Scan for the cell matching the given text and deliver its [x, y] coordinate at center. 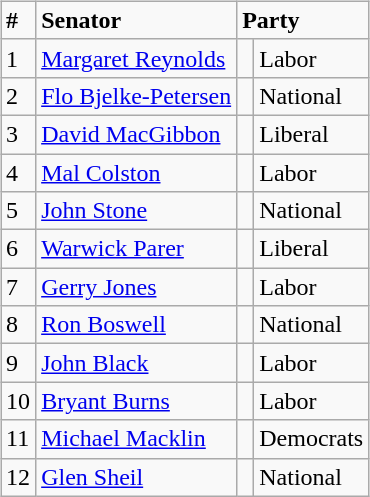
6 [18, 249]
Warwick Parer [136, 249]
5 [18, 211]
John Stone [136, 211]
3 [18, 134]
Michael Macklin [136, 439]
Senator [136, 20]
Ron Boswell [136, 325]
Mal Colston [136, 173]
Flo Bjelke-Petersen [136, 96]
4 [18, 173]
2 [18, 96]
11 [18, 439]
12 [18, 477]
Party [303, 20]
9 [18, 363]
David MacGibbon [136, 134]
Glen Sheil [136, 477]
John Black [136, 363]
Bryant Burns [136, 401]
Margaret Reynolds [136, 58]
1 [18, 58]
Gerry Jones [136, 287]
8 [18, 325]
Democrats [312, 439]
7 [18, 287]
10 [18, 401]
# [18, 20]
